Find where the given text appears and provide that cell's center as (X, Y) coordinate. 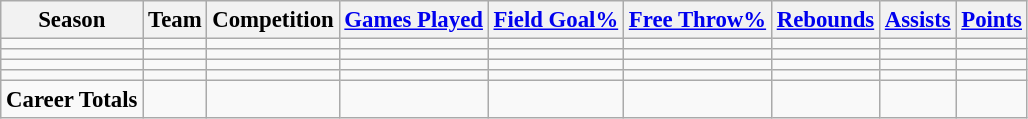
Career Totals (72, 100)
Field Goal% (556, 20)
Points (992, 20)
Competition (273, 20)
Assists (917, 20)
Season (72, 20)
Rebounds (825, 20)
Team (175, 20)
Free Throw% (697, 20)
Games Played (414, 20)
